Return (X, Y) of the center of cell containing provided text 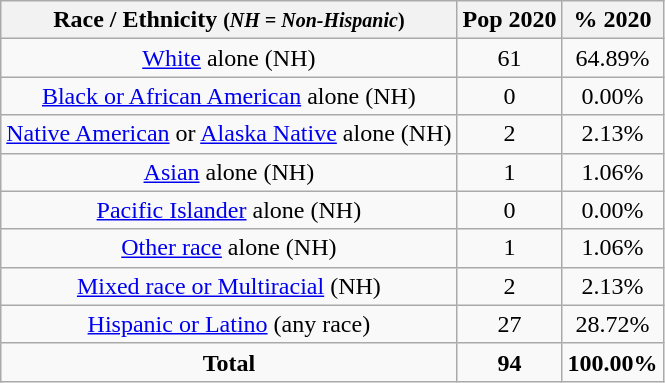
% 2020 (612, 20)
Race / Ethnicity (NH = Non-Hispanic) (229, 20)
Pacific Islander alone (NH) (229, 210)
Pop 2020 (510, 20)
Total (229, 362)
White alone (NH) (229, 58)
28.72% (612, 324)
27 (510, 324)
Other race alone (NH) (229, 248)
Black or African American alone (NH) (229, 96)
94 (510, 362)
Mixed race or Multiracial (NH) (229, 286)
Asian alone (NH) (229, 172)
61 (510, 58)
64.89% (612, 58)
Native American or Alaska Native alone (NH) (229, 134)
100.00% (612, 362)
Hispanic or Latino (any race) (229, 324)
